Return [X, Y] of the center of cell containing provided text 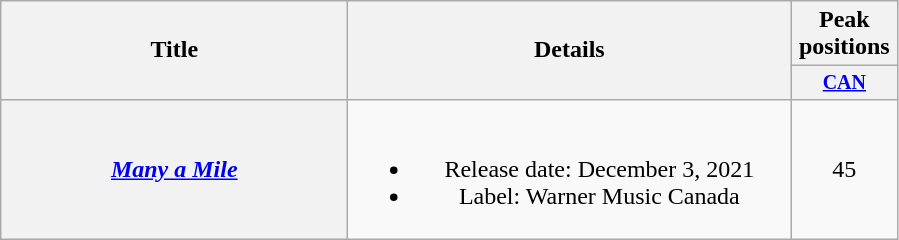
45 [844, 169]
Details [570, 50]
Release date: December 3, 2021Label: Warner Music Canada [570, 169]
CAN [844, 82]
Peak positions [844, 34]
Title [174, 50]
Many a Mile [174, 169]
